Pinpoint the cell where the given text exists, returning its (x, y) midpoint coordinate. 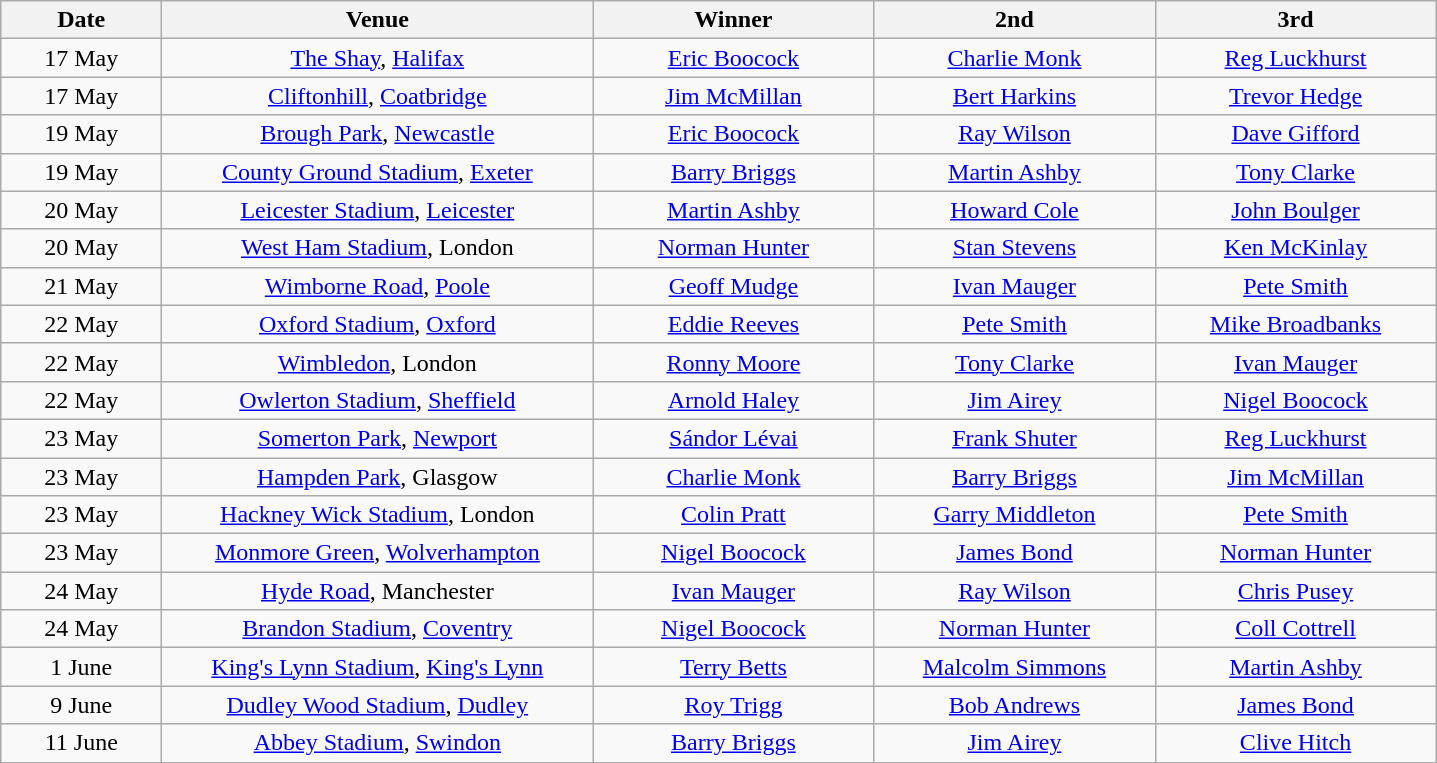
3rd (1296, 20)
Date (82, 20)
Owlerton Stadium, Sheffield (378, 400)
Venue (378, 20)
Coll Cottrell (1296, 629)
Brandon Stadium, Coventry (378, 629)
Bob Andrews (1014, 705)
County Ground Stadium, Exeter (378, 172)
Wimborne Road, Poole (378, 286)
Frank Shuter (1014, 438)
11 June (82, 743)
Hackney Wick Stadium, London (378, 515)
Trevor Hedge (1296, 96)
Winner (734, 20)
Arnold Haley (734, 400)
Malcolm Simmons (1014, 667)
Oxford Stadium, Oxford (378, 324)
Garry Middleton (1014, 515)
Geoff Mudge (734, 286)
Monmore Green, Wolverhampton (378, 553)
John Boulger (1296, 210)
Dave Gifford (1296, 134)
Abbey Stadium, Swindon (378, 743)
Hyde Road, Manchester (378, 591)
Stan Stevens (1014, 248)
King's Lynn Stadium, King's Lynn (378, 667)
Ronny Moore (734, 362)
Eddie Reeves (734, 324)
Somerton Park, Newport (378, 438)
Ken McKinlay (1296, 248)
The Shay, Halifax (378, 58)
Dudley Wood Stadium, Dudley (378, 705)
2nd (1014, 20)
Bert Harkins (1014, 96)
Cliftonhill, Coatbridge (378, 96)
1 June (82, 667)
Mike Broadbanks (1296, 324)
Clive Hitch (1296, 743)
9 June (82, 705)
Wimbledon, London (378, 362)
Colin Pratt (734, 515)
21 May (82, 286)
Sándor Lévai (734, 438)
Chris Pusey (1296, 591)
Terry Betts (734, 667)
Roy Trigg (734, 705)
Howard Cole (1014, 210)
Brough Park, Newcastle (378, 134)
Leicester Stadium, Leicester (378, 210)
Hampden Park, Glasgow (378, 477)
West Ham Stadium, London (378, 248)
